For the text-containing cell, return its midpoint in (x, y) coordinate format. 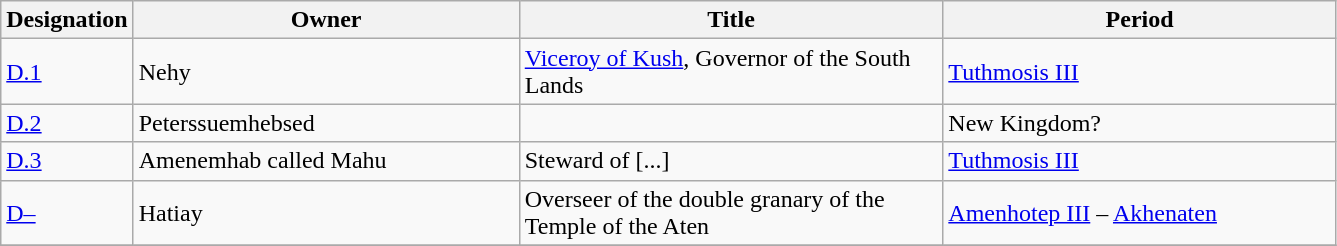
Viceroy of Kush, Governor of the South Lands (731, 72)
Amenemhab called Mahu (326, 161)
Owner (326, 20)
Hatiay (326, 212)
D.3 (67, 161)
Steward of [...] (731, 161)
Nehy (326, 72)
Period (1140, 20)
Designation (67, 20)
D.1 (67, 72)
New Kingdom? (1140, 123)
Title (731, 20)
Amenhotep III – Akhenaten (1140, 212)
D.2 (67, 123)
Overseer of the double granary of the Temple of the Aten (731, 212)
Peterssuemhebsed (326, 123)
D– (67, 212)
